Scan for the cell matching the given text and deliver its (X, Y) coordinate at center. 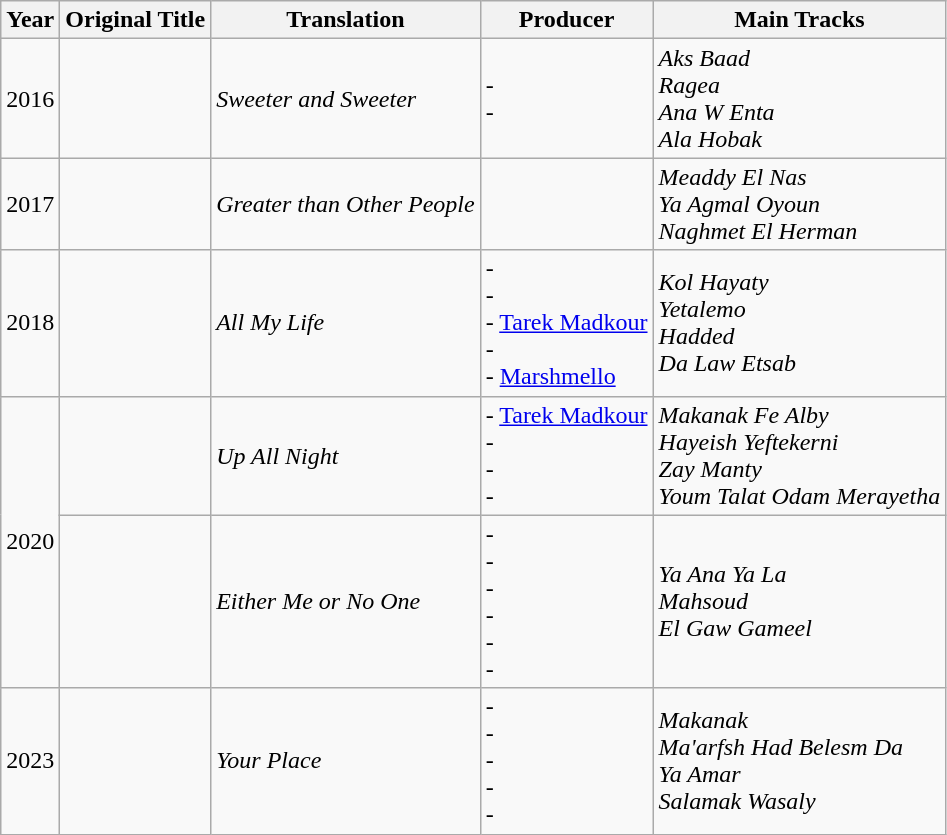
Either Me or No One (346, 602)
2023 (30, 761)
- - - Tarek Madkour- - Marshmello (566, 323)
Kol HayatyYetalemo Hadded Da Law Etsab (800, 323)
Original Title (136, 20)
2017 (30, 204)
Meaddy El NasYa Agmal OyounNaghmet El Herman (800, 204)
Main Tracks (800, 20)
Aks BaadRageaAna W EntaAla Hobak (800, 98)
Up All Night (346, 456)
Translation (346, 20)
- Tarek Madkour- - - (566, 456)
Year (30, 20)
MakanakMa'arfsh Had Belesm DaYa AmarSalamak Wasaly (800, 761)
- - - - - (566, 761)
2018 (30, 323)
2020 (30, 542)
Your Place (346, 761)
Sweeter and Sweeter (346, 98)
2016 (30, 98)
Greater than Other People (346, 204)
Ya Ana Ya LaMahsoudEl Gaw Gameel (800, 602)
Makanak Fe AlbyHayeish YeftekerniZay MantyYoum Talat Odam Merayetha (800, 456)
Producer (566, 20)
All My Life (346, 323)
- - - - - - (566, 602)
- - (566, 98)
